Pinpoint the cell where the given text exists, returning its [X, Y] midpoint coordinate. 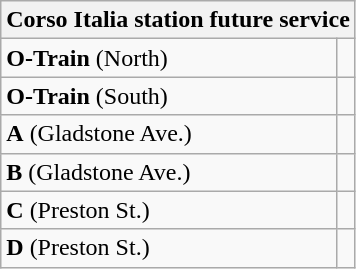
O-Train (North) [169, 58]
C (Preston St.) [169, 210]
B (Gladstone Ave.) [169, 172]
O-Train (South) [169, 96]
D (Preston St.) [169, 248]
A (Gladstone Ave.) [169, 134]
Corso Italia station future service [178, 20]
